Pinpoint the cell where the given text exists, returning its (x, y) midpoint coordinate. 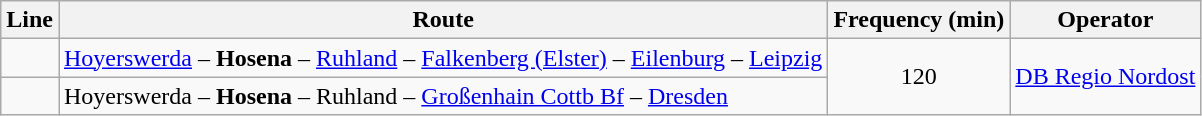
Operator (1106, 20)
120 (919, 77)
Hoyerswerda – Hosena – Ruhland – Großenhain Cottb Bf – Dresden (442, 96)
Route (442, 20)
Line (30, 20)
Hoyerswerda – Hosena – Ruhland – Falkenberg (Elster) – Eilenburg – Leipzig (442, 58)
DB Regio Nordost (1106, 77)
Frequency (min) (919, 20)
